Pinpoint the cell where the given text exists, returning its [X, Y] midpoint coordinate. 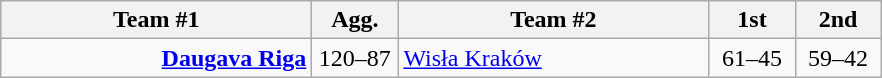
61–45 [752, 58]
Agg. [355, 20]
1st [752, 20]
Daugava Riga [156, 58]
120–87 [355, 58]
2nd [838, 20]
Team #1 [156, 20]
Wisła Kraków [554, 58]
Team #2 [554, 20]
59–42 [838, 58]
